Identify which cell holds the provided text, then report its [x, y] central coordinate. 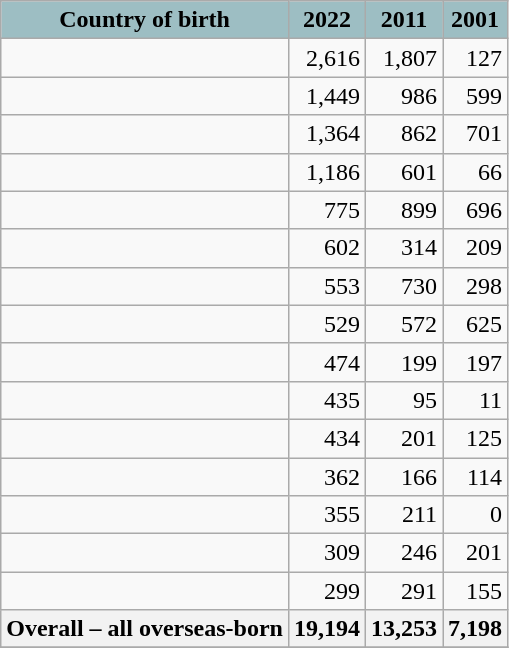
2,616 [326, 58]
0 [476, 515]
Overall – all overseas-born [145, 629]
299 [326, 591]
Country of birth [145, 20]
66 [476, 172]
435 [326, 400]
13,253 [404, 629]
701 [476, 134]
1,364 [326, 134]
730 [404, 286]
474 [326, 362]
572 [404, 324]
7,198 [476, 629]
625 [476, 324]
19,194 [326, 629]
211 [404, 515]
314 [404, 248]
775 [326, 210]
155 [476, 591]
2011 [404, 20]
1,186 [326, 172]
125 [476, 438]
166 [404, 477]
95 [404, 400]
11 [476, 400]
1,807 [404, 58]
362 [326, 477]
298 [476, 286]
355 [326, 515]
434 [326, 438]
2001 [476, 20]
696 [476, 210]
2022 [326, 20]
291 [404, 591]
309 [326, 553]
986 [404, 96]
199 [404, 362]
127 [476, 58]
899 [404, 210]
246 [404, 553]
602 [326, 248]
553 [326, 286]
529 [326, 324]
114 [476, 477]
209 [476, 248]
1,449 [326, 96]
862 [404, 134]
601 [404, 172]
599 [476, 96]
197 [476, 362]
